Output the [x, y] coordinate of the center of the cell containing the given text.  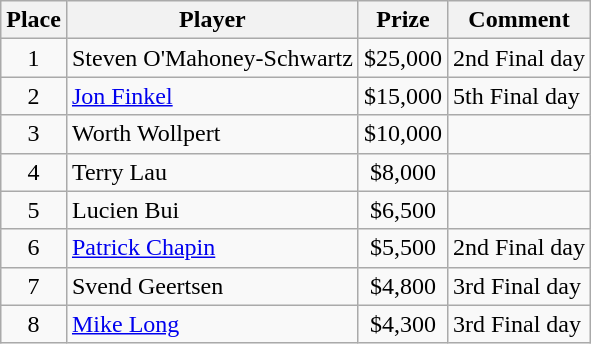
$4,800 [402, 286]
7 [34, 286]
$15,000 [402, 96]
Player [212, 20]
$6,500 [402, 210]
Steven O'Mahoney-Schwartz [212, 58]
Svend Geertsen [212, 286]
8 [34, 324]
Comment [518, 20]
Worth Wollpert [212, 134]
4 [34, 172]
$25,000 [402, 58]
$4,300 [402, 324]
1 [34, 58]
Prize [402, 20]
2 [34, 96]
$5,500 [402, 248]
$10,000 [402, 134]
3 [34, 134]
$8,000 [402, 172]
Lucien Bui [212, 210]
6 [34, 248]
Patrick Chapin [212, 248]
5 [34, 210]
5th Final day [518, 96]
Jon Finkel [212, 96]
Terry Lau [212, 172]
Mike Long [212, 324]
Place [34, 20]
